Extract the (x, y) coordinate from the center of the cell holding the provided text.  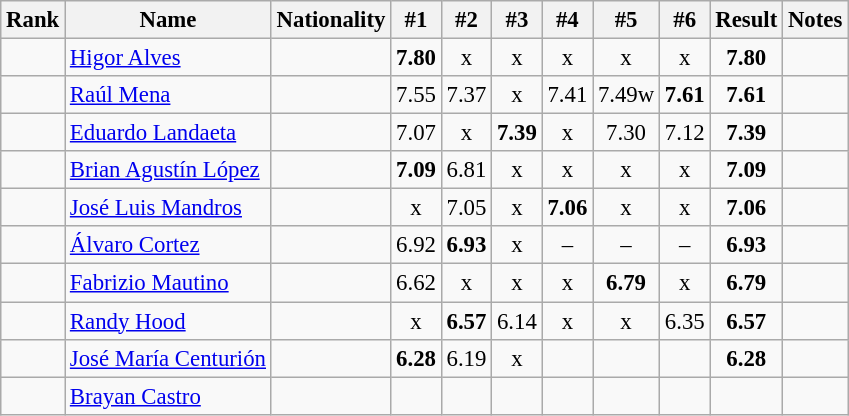
Brian Agustín López (168, 170)
Nationality (330, 20)
6.81 (466, 170)
#1 (416, 20)
#3 (517, 20)
Fabrizio Mautino (168, 283)
6.62 (416, 283)
Name (168, 20)
Notes (816, 20)
7.05 (466, 208)
7.07 (416, 133)
7.37 (466, 95)
7.41 (567, 95)
Eduardo Landaeta (168, 133)
6.35 (685, 321)
#5 (626, 20)
#6 (685, 20)
Result (746, 20)
#4 (567, 20)
José Luis Mandros (168, 208)
Rank (33, 20)
Raúl Mena (168, 95)
José María Centurión (168, 358)
Higor Alves (168, 58)
7.30 (626, 133)
Álvaro Cortez (168, 245)
7.12 (685, 133)
6.14 (517, 321)
6.19 (466, 358)
7.49w (626, 95)
7.55 (416, 95)
6.92 (416, 245)
Brayan Castro (168, 396)
Randy Hood (168, 321)
#2 (466, 20)
